Detect which cell encompasses the target text, then output its [x, y] center coordinate. 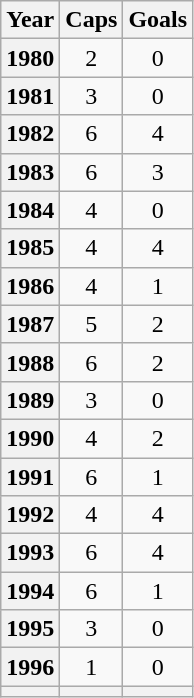
1982 [30, 134]
1985 [30, 248]
1993 [30, 553]
1994 [30, 591]
1989 [30, 400]
1991 [30, 477]
Caps [92, 20]
1986 [30, 286]
1992 [30, 515]
5 [92, 324]
1980 [30, 58]
1995 [30, 629]
1988 [30, 362]
1996 [30, 667]
1984 [30, 210]
1990 [30, 438]
1987 [30, 324]
Goals [158, 20]
Year [30, 20]
1983 [30, 172]
1981 [30, 96]
